For the text-containing cell, return its midpoint in [X, Y] coordinate format. 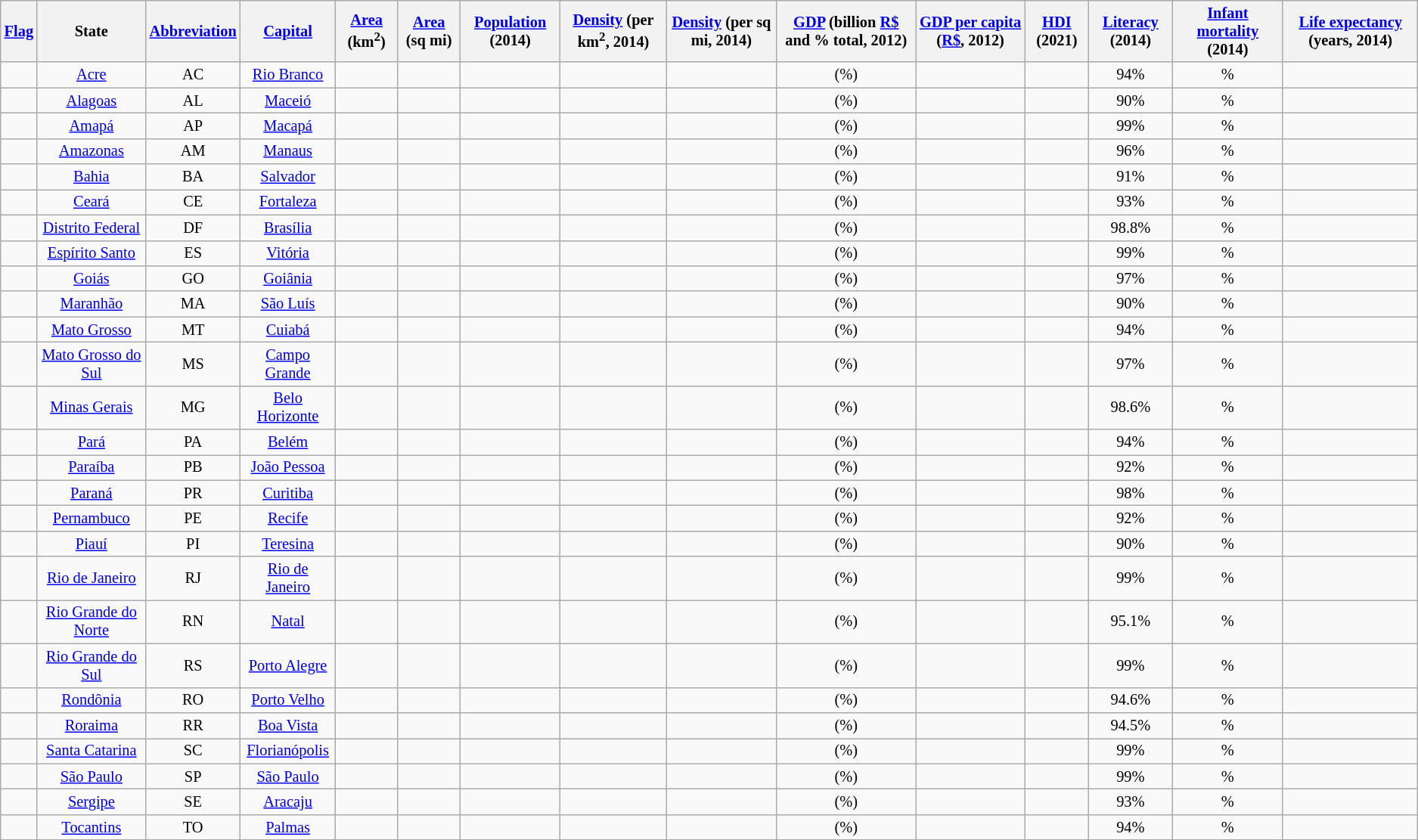
Curitiba [288, 493]
João Pessoa [288, 467]
Maceió [288, 101]
98.8% [1130, 228]
RN [194, 621]
PA [194, 442]
Brasília [288, 228]
Population (2014) [510, 31]
Espírito Santo [92, 253]
98.6% [1130, 408]
94.5% [1130, 725]
AC [194, 75]
96% [1130, 151]
Teresina [288, 544]
Aracaju [288, 801]
PR [194, 493]
Belo Horizonte [288, 408]
Palmas [288, 827]
Manaus [288, 151]
Tocantins [92, 827]
Acre [92, 75]
Florianópolis [288, 751]
Literacy (2014) [1130, 31]
Abbreviation [194, 31]
Capital [288, 31]
RS [194, 665]
Sergipe [92, 801]
GDP per capita (R$, 2012) [970, 31]
Amazonas [92, 151]
AL [194, 101]
Paraíba [92, 467]
GDP (billion R$ and % total, 2012) [846, 31]
Natal [288, 621]
Porto Velho [288, 700]
SC [194, 751]
Maranhão [92, 304]
MG [194, 408]
Infant mortality (2014) [1227, 31]
Goiânia [288, 278]
Life expectancy (years, 2014) [1350, 31]
Salvador [288, 177]
SP [194, 776]
São Luís [288, 304]
Campo Grande [288, 364]
Flag [19, 31]
Rio Grande do Norte [92, 621]
Area (sq mi) [430, 31]
PI [194, 544]
Mato Grosso [92, 330]
Pará [92, 442]
Pernambuco [92, 518]
Boa Vista [288, 725]
Rio Branco [288, 75]
Rio Grande do Sul [92, 665]
Area (km2) [367, 31]
Recife [288, 518]
Porto Alegre [288, 665]
Cuiabá [288, 330]
Santa Catarina [92, 751]
CE [194, 202]
BA [194, 177]
Distrito Federal [92, 228]
Macapá [288, 126]
RO [194, 700]
Bahia [92, 177]
RR [194, 725]
94.6% [1130, 700]
ES [194, 253]
TO [194, 827]
PB [194, 467]
Vitória [288, 253]
Density (per sq mi, 2014) [721, 31]
Rondônia [92, 700]
Alagoas [92, 101]
State [92, 31]
Mato Grosso do Sul [92, 364]
98% [1130, 493]
Ceará [92, 202]
MT [194, 330]
DF [194, 228]
RJ [194, 578]
GO [194, 278]
Piauí [92, 544]
Paraná [92, 493]
Fortaleza [288, 202]
MA [194, 304]
HDI (2021) [1057, 31]
Amapá [92, 126]
SE [194, 801]
AP [194, 126]
Roraima [92, 725]
95.1% [1130, 621]
Density (per km2, 2014) [613, 31]
AM [194, 151]
Minas Gerais [92, 408]
PE [194, 518]
MS [194, 364]
Belém [288, 442]
Goiás [92, 278]
91% [1130, 177]
